Provide the [X, Y] coordinate of the cell's center where the given text is located.  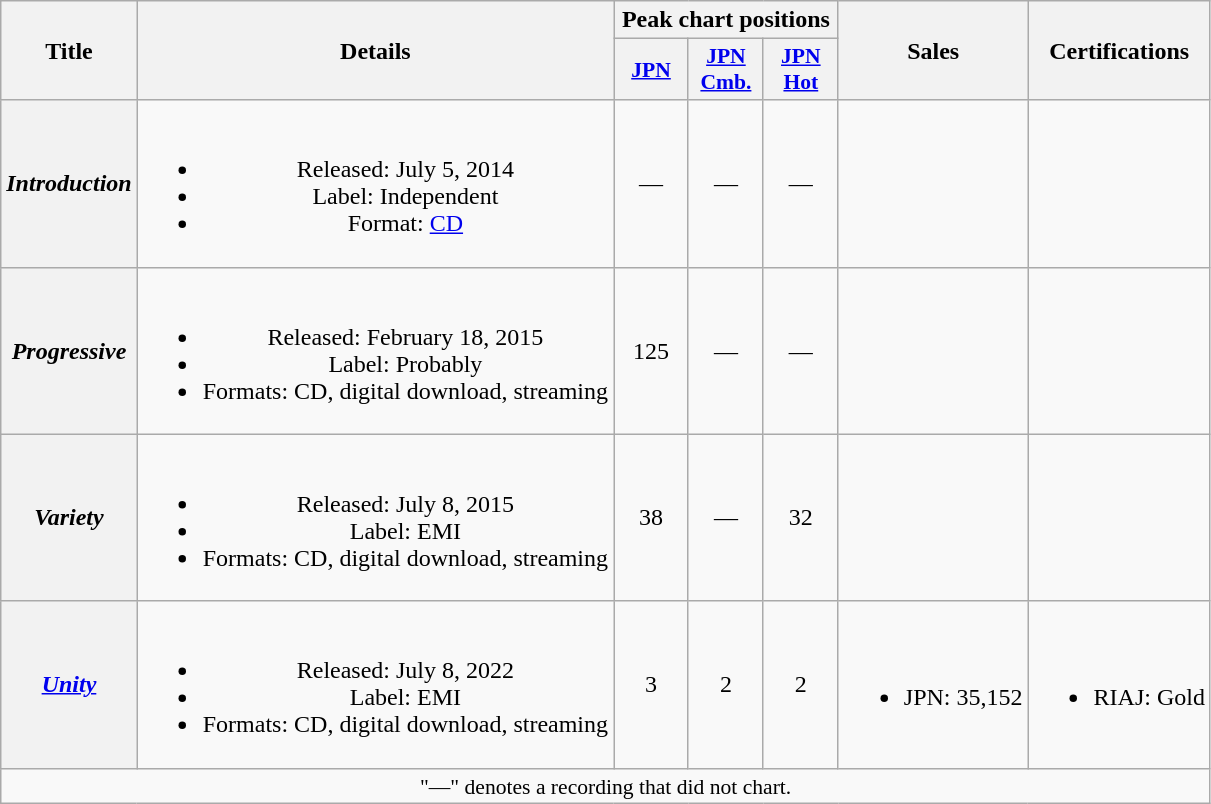
Certifications [1119, 50]
Progressive [69, 350]
Released: July 8, 2015Label: EMIFormats: CD, digital download, streaming [375, 518]
Introduction [69, 184]
Unity [69, 684]
Released: July 8, 2022Label: EMIFormats: CD, digital download, streaming [375, 684]
Variety [69, 518]
32 [800, 518]
Title [69, 50]
Details [375, 50]
3 [652, 684]
Peak chart positions [726, 20]
JPNCmb. [726, 70]
Released: July 5, 2014Label: IndependentFormat: CD [375, 184]
JPNHot [800, 70]
Sales [933, 50]
"—" denotes a recording that did not chart. [606, 786]
JPN: 35,152 [933, 684]
125 [652, 350]
RIAJ: Gold [1119, 684]
Released: February 18, 2015Label: ProbablyFormats: CD, digital download, streaming [375, 350]
JPN [652, 70]
38 [652, 518]
